Determine the [x, y] coordinate at the center of the cell enclosing the given text.  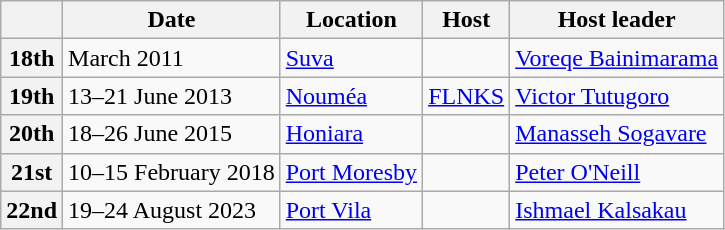
Peter O'Neill [617, 172]
Ishmael Kalsakau [617, 210]
20th [32, 134]
21st [32, 172]
19th [32, 96]
Suva [351, 58]
Port Moresby [351, 172]
22nd [32, 210]
18–26 June 2015 [172, 134]
Port Vila [351, 210]
Voreqe Bainimarama [617, 58]
Honiara [351, 134]
13–21 June 2013 [172, 96]
10–15 February 2018 [172, 172]
Location [351, 20]
Nouméa [351, 96]
March 2011 [172, 58]
Host [466, 20]
FLNKS [466, 96]
Victor Tutugoro [617, 96]
Manasseh Sogavare [617, 134]
19–24 August 2023 [172, 210]
Date [172, 20]
18th [32, 58]
Host leader [617, 20]
